From the cell containing the given text, extract its center point as (X, Y) coordinate. 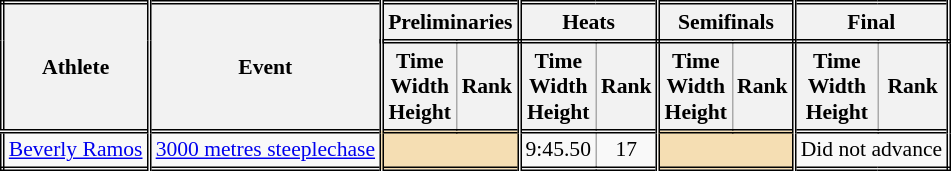
9:45.50 (558, 150)
Event (265, 67)
Did not advance (872, 150)
Preliminaries (450, 22)
3000 metres steeplechase (265, 150)
Athlete (76, 67)
Final (872, 22)
Semifinals (726, 22)
Beverly Ramos (76, 150)
Heats (588, 22)
17 (627, 150)
